Return (X, Y) of the center of cell containing provided text 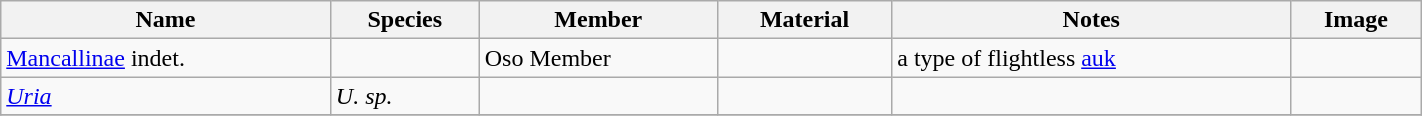
Name (166, 20)
Oso Member (598, 58)
Mancallinae indet. (166, 58)
a type of flightless auk (1092, 58)
Uria (166, 96)
Member (598, 20)
Species (404, 20)
Notes (1092, 20)
U. sp. (404, 96)
Image (1356, 20)
Material (804, 20)
